Locate the cell with the specified text and output its (X, Y) center coordinate. 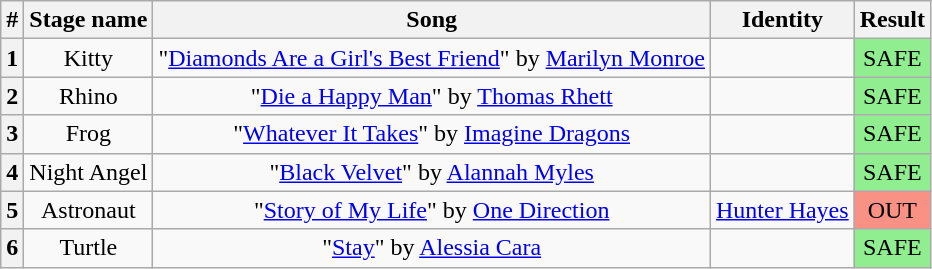
"Story of My Life" by One Direction (432, 210)
OUT (892, 210)
6 (12, 248)
Turtle (88, 248)
4 (12, 172)
Hunter Hayes (782, 210)
"Whatever It Takes" by Imagine Dragons (432, 134)
Astronaut (88, 210)
1 (12, 58)
# (12, 20)
Result (892, 20)
Stage name (88, 20)
Night Angel (88, 172)
"Die a Happy Man" by Thomas Rhett (432, 96)
Kitty (88, 58)
Identity (782, 20)
Rhino (88, 96)
5 (12, 210)
"Stay" by Alessia Cara (432, 248)
2 (12, 96)
Frog (88, 134)
"Black Velvet" by Alannah Myles (432, 172)
Song (432, 20)
"Diamonds Are a Girl's Best Friend" by Marilyn Monroe (432, 58)
3 (12, 134)
